Locate the cell with the specified text and output its [x, y] center coordinate. 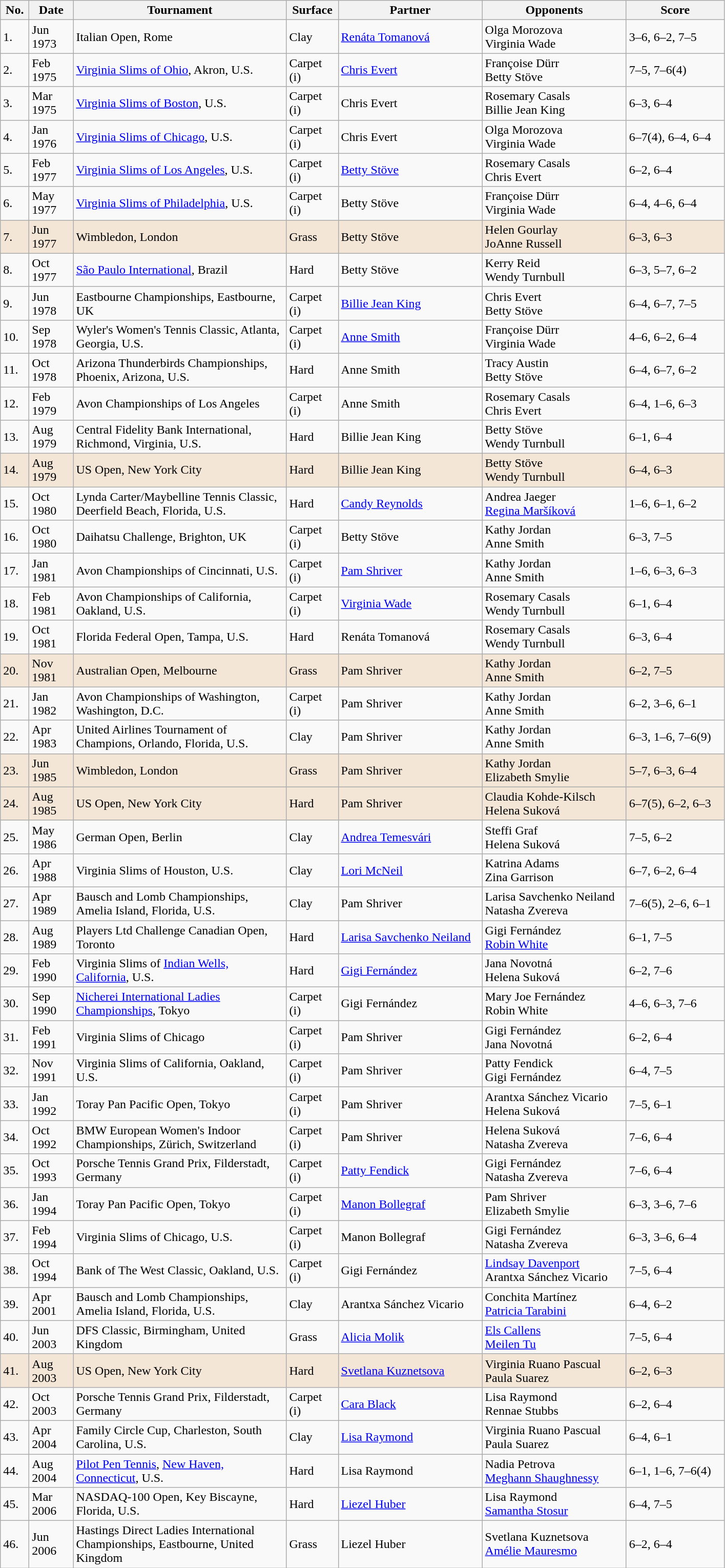
Cara Black [410, 1403]
20. [15, 670]
Gigi Fernández Jana Novotná [554, 1037]
Virginia Slims of Indian Wells, California, U.S. [180, 971]
24. [15, 804]
22. [15, 737]
36. [15, 1204]
5–7, 6–3, 6–4 [675, 770]
Lindsay Davenport Arantxa Sánchez Vicario [554, 1270]
33. [15, 1104]
27. [15, 903]
Nov 1981 [51, 670]
42. [15, 1403]
Els Callens Meilen Tu [554, 1337]
Rosemary Casals Billie Jean King [554, 104]
Patty Fendick [410, 1171]
41. [15, 1371]
26. [15, 870]
6–4, 6–3 [675, 471]
6–4, 1–6, 6–3 [675, 403]
Eastbourne Championships, Eastbourne, UK [180, 303]
6–7(5), 6–2, 6–3 [675, 804]
Andrea Jaeger Regina Maršíková [554, 503]
23. [15, 770]
21. [15, 703]
6–4, 6–7, 7–5 [675, 303]
6–3, 3–6, 7–6 [675, 1204]
Jan 1982 [51, 703]
Aug 1989 [51, 937]
4–6, 6–3, 7–6 [675, 1004]
Feb 1975 [51, 70]
Jun 1985 [51, 770]
12. [15, 403]
17. [15, 570]
Helen Gourlay JoAnne Russell [554, 237]
Andrea Temesvári [410, 837]
6–2, 7–5 [675, 670]
Virginia Slims of California, Oakland, U.S. [180, 1070]
Oct 1994 [51, 1270]
1–6, 6–3, 6–3 [675, 570]
May 1986 [51, 837]
25. [15, 837]
Claudia Kohde-Kilsch Helena Suková [554, 804]
Jan 1992 [51, 1104]
Jana Novotná Helena Suková [554, 971]
Françoise Dürr Betty Stöve [554, 70]
DFS Classic, Birmingham, United Kingdom [180, 1337]
46. [15, 1544]
Jun 1978 [51, 303]
6–1, 7–5 [675, 937]
Virginia Slims of Boston, U.S. [180, 104]
44. [15, 1470]
Larisa Savchenko Neiland [410, 937]
Katrina Adams Zina Garrison [554, 870]
9. [15, 303]
Virginia Slims of Houston, U.S. [180, 870]
Oct 1992 [51, 1137]
Kerry Reid Wendy Turnbull [554, 270]
Svetlana Kuznetsova Amélie Mauresmo [554, 1544]
18. [15, 604]
Lori McNeil [410, 870]
32. [15, 1070]
Opponents [554, 10]
6–4, 6–2 [675, 1304]
Avon Championships of California, Oakland, U.S. [180, 604]
Score [675, 10]
Feb 1977 [51, 170]
Oct 1993 [51, 1171]
Date [51, 10]
15. [15, 503]
38. [15, 1270]
Feb 1994 [51, 1237]
7–5, 6–2 [675, 837]
35. [15, 1171]
Nov 1991 [51, 1070]
16. [15, 537]
Nicherei International Ladies Championships, Tokyo [180, 1004]
Family Circle Cup, Charleston, South Carolina, U.S. [180, 1437]
Mary Joe Fernández Robin White [554, 1004]
Mar 1975 [51, 104]
German Open, Berlin [180, 837]
Feb 1990 [51, 971]
7. [15, 237]
19. [15, 637]
Oct 2003 [51, 1403]
8. [15, 270]
Florida Federal Open, Tampa, U.S. [180, 637]
Pam Shriver Elizabeth Smylie [554, 1204]
Tournament [180, 10]
Steffi Graf Helena Suková [554, 837]
Avon Championships of Los Angeles [180, 403]
7–5, 7–6(4) [675, 70]
7–6(5), 2–6, 6–1 [675, 903]
5. [15, 170]
13. [15, 437]
3. [15, 104]
39. [15, 1304]
43. [15, 1437]
São Paulo International, Brazil [180, 270]
Jan 1976 [51, 136]
6–2, 6–3 [675, 1371]
Virginia Slims of Philadelphia, U.S. [180, 203]
Candy Reynolds [410, 503]
Pilot Pen Tennis, New Haven, Connecticut, U.S. [180, 1470]
Apr 1983 [51, 737]
Jan 1994 [51, 1204]
May 1977 [51, 203]
31. [15, 1037]
28. [15, 937]
45. [15, 1504]
Svetlana Kuznetsova [410, 1371]
6–3, 3–6, 6–4 [675, 1237]
Sep 1978 [51, 336]
Conchita Martínez Patricia Tarabini [554, 1304]
4–6, 6–2, 6–4 [675, 336]
Virginia Slims of Chicago [180, 1037]
Apr 1989 [51, 903]
2. [15, 70]
Tracy Austin Betty Stöve [554, 370]
Jun 1973 [51, 37]
Lisa Raymond Rennae Stubbs [554, 1403]
Kathy Jordan Elizabeth Smylie [554, 770]
Aug 1985 [51, 804]
Arantxa Sánchez Vicario Helena Suková [554, 1104]
Oct 1978 [51, 370]
No. [15, 10]
Avon Championships of Cincinnati, U.S. [180, 570]
Mar 2006 [51, 1504]
Apr 2001 [51, 1304]
Virginia Wade [410, 604]
Sep 1990 [51, 1004]
Feb 1979 [51, 403]
Hastings Direct Ladies International Championships, Eastbourne, United Kingdom [180, 1544]
Oct 1981 [51, 637]
1. [15, 37]
6–7(4), 6–4, 6–4 [675, 136]
Alicia Molik [410, 1337]
Nadia Petrova Meghann Shaughnessy [554, 1470]
6–3, 1–6, 7–6(9) [675, 737]
3–6, 6–2, 7–5 [675, 37]
Patty Fendick Gigi Fernández [554, 1070]
40. [15, 1337]
Italian Open, Rome [180, 37]
30. [15, 1004]
Lynda Carter/Maybelline Tennis Classic, Deerfield Beach, Florida, U.S. [180, 503]
Arizona Thunderbirds Championships, Phoenix, Arizona, U.S. [180, 370]
Larisa Savchenko Neiland Natasha Zvereva [554, 903]
Lisa Raymond Samantha Stosur [554, 1504]
Arantxa Sánchez Vicario [410, 1304]
6–3, 6–3 [675, 237]
10. [15, 336]
Jun 1977 [51, 237]
Central Fidelity Bank International, Richmond, Virginia, U.S. [180, 437]
Feb 1991 [51, 1037]
34. [15, 1137]
Aug 2004 [51, 1470]
14. [15, 471]
Surface [313, 10]
Gigi Fernández Robin White [554, 937]
Chris Evert Betty Stöve [554, 303]
6–4, 6–1 [675, 1437]
Virginia Slims of Los Angeles, U.S. [180, 170]
6–4, 4–6, 6–4 [675, 203]
Jun 2003 [51, 1337]
6–2, 3–6, 6–1 [675, 703]
Jan 1981 [51, 570]
Helena Suková Natasha Zvereva [554, 1137]
Avon Championships of Washington, Washington, D.C. [180, 703]
37. [15, 1237]
Oct 1977 [51, 270]
Feb 1981 [51, 604]
6–3, 5–7, 6–2 [675, 270]
6–2, 7–6 [675, 971]
4. [15, 136]
29. [15, 971]
6–1, 1–6, 7–6(4) [675, 1470]
BMW European Women's Indoor Championships, Zürich, Switzerland [180, 1137]
Australian Open, Melbourne [180, 670]
Virginia Slims of Ohio, Akron, U.S. [180, 70]
1–6, 6–1, 6–2 [675, 503]
Jun 2006 [51, 1544]
Wyler's Women's Tennis Classic, Atlanta, Georgia, U.S. [180, 336]
United Airlines Tournament of Champions, Orlando, Florida, U.S. [180, 737]
Apr 1988 [51, 870]
Players Ltd Challenge Canadian Open, Toronto [180, 937]
6. [15, 203]
6–3, 7–5 [675, 537]
Aug 2003 [51, 1371]
Daihatsu Challenge, Brighton, UK [180, 537]
7–5, 6–1 [675, 1104]
6–7, 6–2, 6–4 [675, 870]
6–4, 6–7, 6–2 [675, 370]
Bank of The West Classic, Oakland, U.S. [180, 1270]
Partner [410, 10]
Apr 2004 [51, 1437]
NASDAQ-100 Open, Key Biscayne, Florida, U.S. [180, 1504]
11. [15, 370]
